Capture the cell that displays the provided text and extract its [x, y] central coordinate. 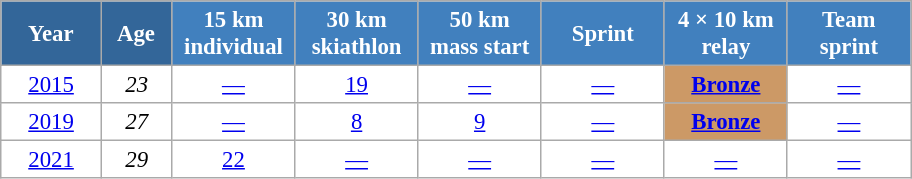
2019 [52, 122]
19 [356, 85]
27 [136, 122]
50 km mass start [480, 34]
Sprint [602, 34]
22 [234, 160]
8 [356, 122]
Age [136, 34]
23 [136, 85]
30 km skiathlon [356, 34]
4 × 10 km relay [726, 34]
Year [52, 34]
2015 [52, 85]
9 [480, 122]
15 km individual [234, 34]
2021 [52, 160]
Team sprint [848, 34]
29 [136, 160]
